Return the [x, y] coordinate for the center point of the cell that contains the specified text.  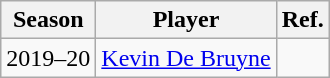
Ref. [302, 20]
Player [186, 20]
2019–20 [48, 58]
Season [48, 20]
Kevin De Bruyne [186, 58]
